Detect which cell encompasses the target text, then output its [x, y] center coordinate. 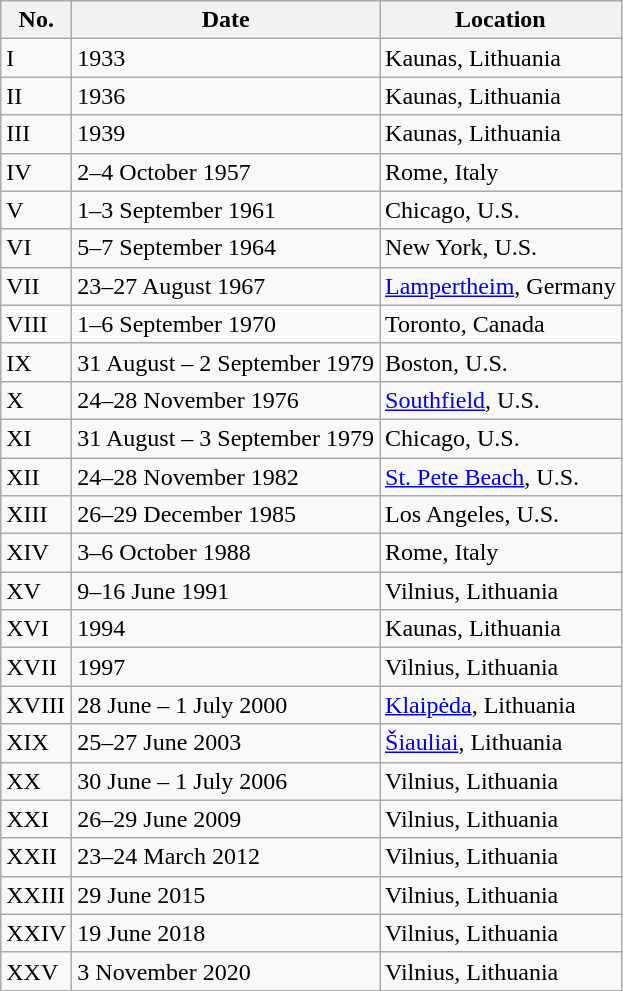
1–6 September 1970 [226, 324]
No. [36, 20]
XXIV [36, 933]
1939 [226, 134]
XVI [36, 629]
VIII [36, 324]
Location [501, 20]
XII [36, 477]
II [36, 96]
24–28 November 1982 [226, 477]
Los Angeles, U.S. [501, 515]
XIII [36, 515]
29 June 2015 [226, 895]
Southfield, U.S. [501, 400]
St. Pete Beach, U.S. [501, 477]
26–29 June 2009 [226, 819]
1933 [226, 58]
III [36, 134]
X [36, 400]
Lampertheim, Germany [501, 286]
1994 [226, 629]
28 June – 1 July 2000 [226, 705]
Toronto, Canada [501, 324]
XV [36, 591]
25–27 June 2003 [226, 743]
30 June – 1 July 2006 [226, 781]
2–4 October 1957 [226, 172]
XXV [36, 971]
Šiauliai, Lithuania [501, 743]
XXI [36, 819]
5–7 September 1964 [226, 248]
I [36, 58]
1–3 September 1961 [226, 210]
XI [36, 438]
3 November 2020 [226, 971]
VII [36, 286]
Klaipėda, Lithuania [501, 705]
IV [36, 172]
1936 [226, 96]
XIX [36, 743]
23–27 August 1967 [226, 286]
XVIII [36, 705]
V [36, 210]
IX [36, 362]
New York, U.S. [501, 248]
19 June 2018 [226, 933]
31 August – 2 September 1979 [226, 362]
XX [36, 781]
3–6 October 1988 [226, 553]
XVII [36, 667]
26–29 December 1985 [226, 515]
Boston, U.S. [501, 362]
9–16 June 1991 [226, 591]
31 August – 3 September 1979 [226, 438]
XXII [36, 857]
XIV [36, 553]
Date [226, 20]
XXIII [36, 895]
24–28 November 1976 [226, 400]
23–24 March 2012 [226, 857]
1997 [226, 667]
VI [36, 248]
